Capture the cell that displays the provided text and extract its [x, y] central coordinate. 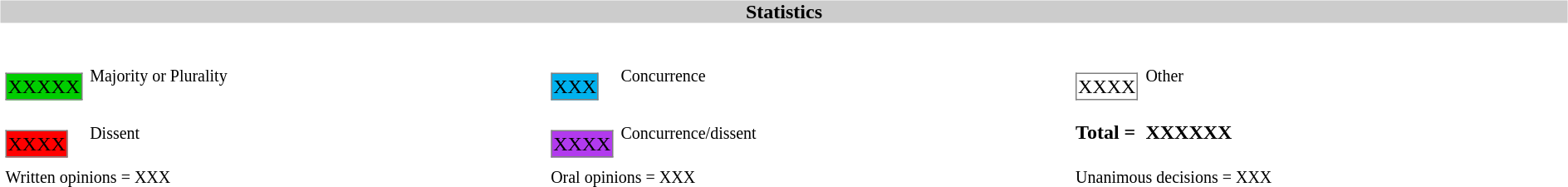
Majority or Plurality [316, 76]
Dissent [316, 132]
XXXXXX [1354, 132]
Other [1354, 76]
Concurrence [844, 76]
Concurrence/dissent [844, 132]
Total = [1106, 132]
Statistics [784, 12]
